Extract the (X, Y) coordinate from the center of the cell holding the provided text.  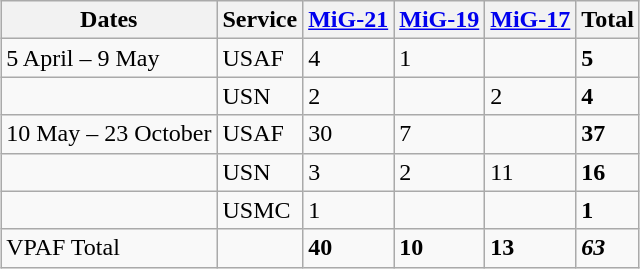
USMC (260, 210)
MiG-19 (440, 20)
Dates (109, 20)
5 (608, 58)
30 (348, 134)
7 (440, 134)
10 May – 23 October (109, 134)
Total (608, 20)
Service (260, 20)
VPAF Total (109, 248)
MiG-21 (348, 20)
40 (348, 248)
11 (530, 172)
10 (440, 248)
5 April – 9 May (109, 58)
16 (608, 172)
37 (608, 134)
3 (348, 172)
MiG-17 (530, 20)
13 (530, 248)
63 (608, 248)
